From the cell containing the given text, extract its center point as [x, y] coordinate. 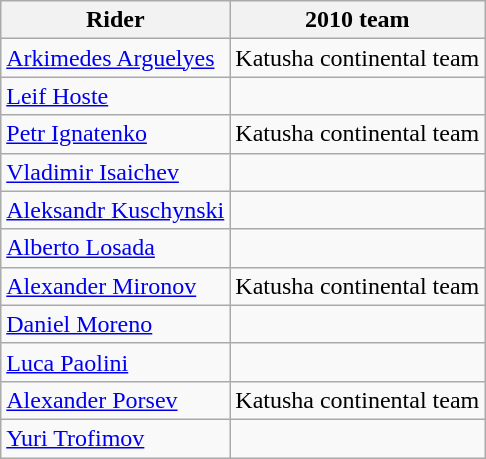
Daniel Moreno [116, 324]
Alexander Mironov [116, 286]
Arkimedes Arguelyes [116, 58]
2010 team [358, 20]
Leif Hoste [116, 96]
Alberto Losada [116, 248]
Alexander Porsev [116, 400]
Rider [116, 20]
Aleksandr Kuschynski [116, 210]
Petr Ignatenko [116, 134]
Yuri Trofimov [116, 438]
Luca Paolini [116, 362]
Vladimir Isaichev [116, 172]
